Extract the [X, Y] coordinate from the center of the cell holding the provided text.  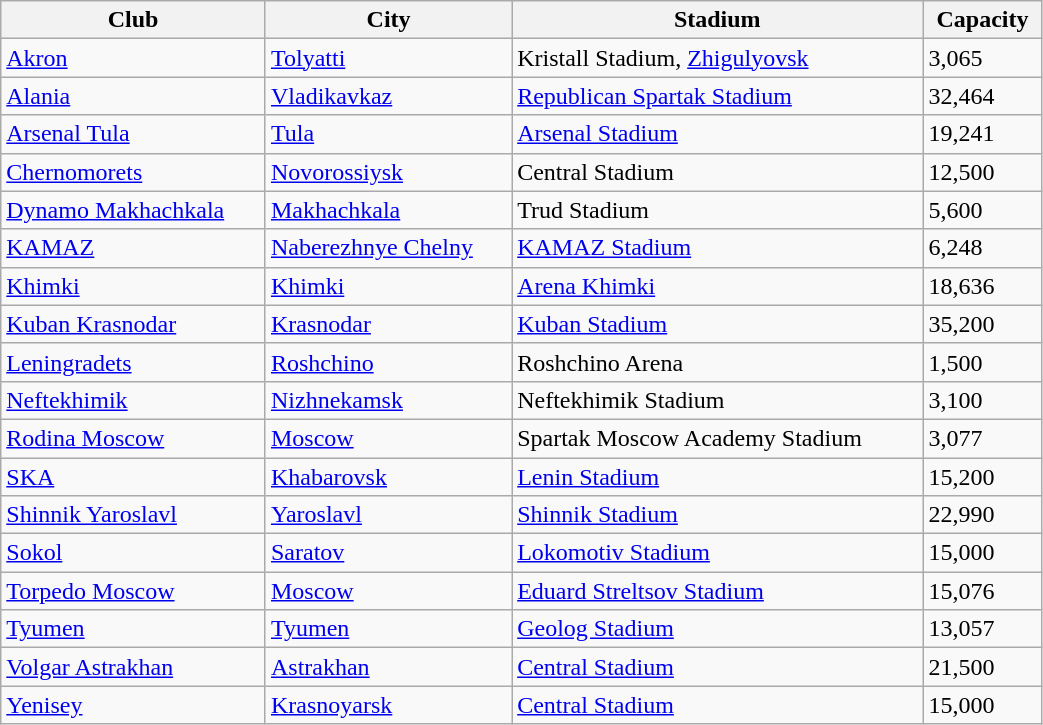
Neftekhimik [134, 400]
15,076 [982, 591]
Kuban Krasnodar [134, 324]
3,100 [982, 400]
Akron [134, 58]
Stadium [718, 20]
Chernomorets [134, 172]
Krasnodar [388, 324]
Dynamo Makhachkala [134, 210]
Sokol [134, 553]
Nizhnekamsk [388, 400]
12,500 [982, 172]
Vladikavkaz [388, 96]
Naberezhnye Chelny [388, 248]
Kuban Stadium [718, 324]
Astrakhan [388, 667]
Geolog Stadium [718, 629]
Eduard Streltsov Stadium [718, 591]
KAMAZ Stadium [718, 248]
22,990 [982, 515]
Yaroslavl [388, 515]
Neftekhimik Stadium [718, 400]
Novorossiysk [388, 172]
Leningradets [134, 362]
Tula [388, 134]
Tolyatti [388, 58]
Club [134, 20]
Arena Khimki [718, 286]
13,057 [982, 629]
5,600 [982, 210]
Spartak Moscow Academy Stadium [718, 438]
Arsenal Tula [134, 134]
18,636 [982, 286]
3,065 [982, 58]
Kristall Stadium, Zhigulyovsk [718, 58]
Roshchino [388, 362]
Alania [134, 96]
Torpedo Moscow [134, 591]
Lokomotiv Stadium [718, 553]
Lenin Stadium [718, 477]
Roshchino Arena [718, 362]
Shinnik Stadium [718, 515]
1,500 [982, 362]
Khabarovsk [388, 477]
Saratov [388, 553]
15,200 [982, 477]
Republican Spartak Stadium [718, 96]
City [388, 20]
Trud Stadium [718, 210]
21,500 [982, 667]
Rodina Moscow [134, 438]
KAMAZ [134, 248]
Capacity [982, 20]
Krasnoyarsk [388, 705]
32,464 [982, 96]
19,241 [982, 134]
6,248 [982, 248]
Makhachkala [388, 210]
Yenisey [134, 705]
35,200 [982, 324]
SKA [134, 477]
Arsenal Stadium [718, 134]
Volgar Astrakhan [134, 667]
3,077 [982, 438]
Shinnik Yaroslavl [134, 515]
